Locate the cell with the specified text and output its (X, Y) center coordinate. 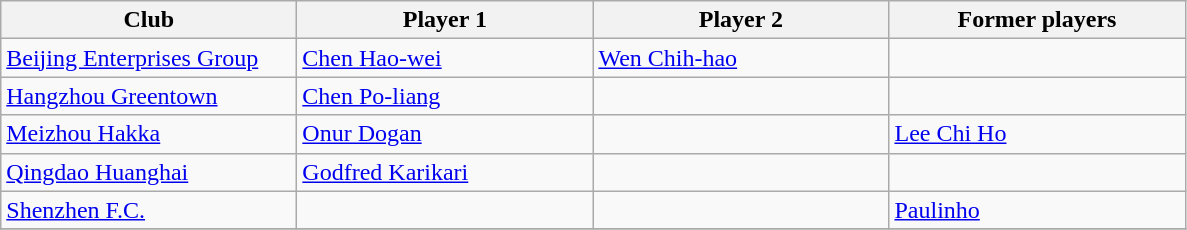
Club (149, 20)
Lee Chi Ho (1037, 134)
Player 2 (741, 20)
Meizhou Hakka (149, 134)
Player 1 (445, 20)
Chen Po-liang (445, 96)
Beijing Enterprises Group (149, 58)
Wen Chih-hao (741, 58)
Former players (1037, 20)
Qingdao Huanghai (149, 172)
Chen Hao-wei (445, 58)
Paulinho (1037, 210)
Godfred Karikari (445, 172)
Hangzhou Greentown (149, 96)
Shenzhen F.C. (149, 210)
Onur Dogan (445, 134)
